From the cell containing the given text, extract its center point as (X, Y) coordinate. 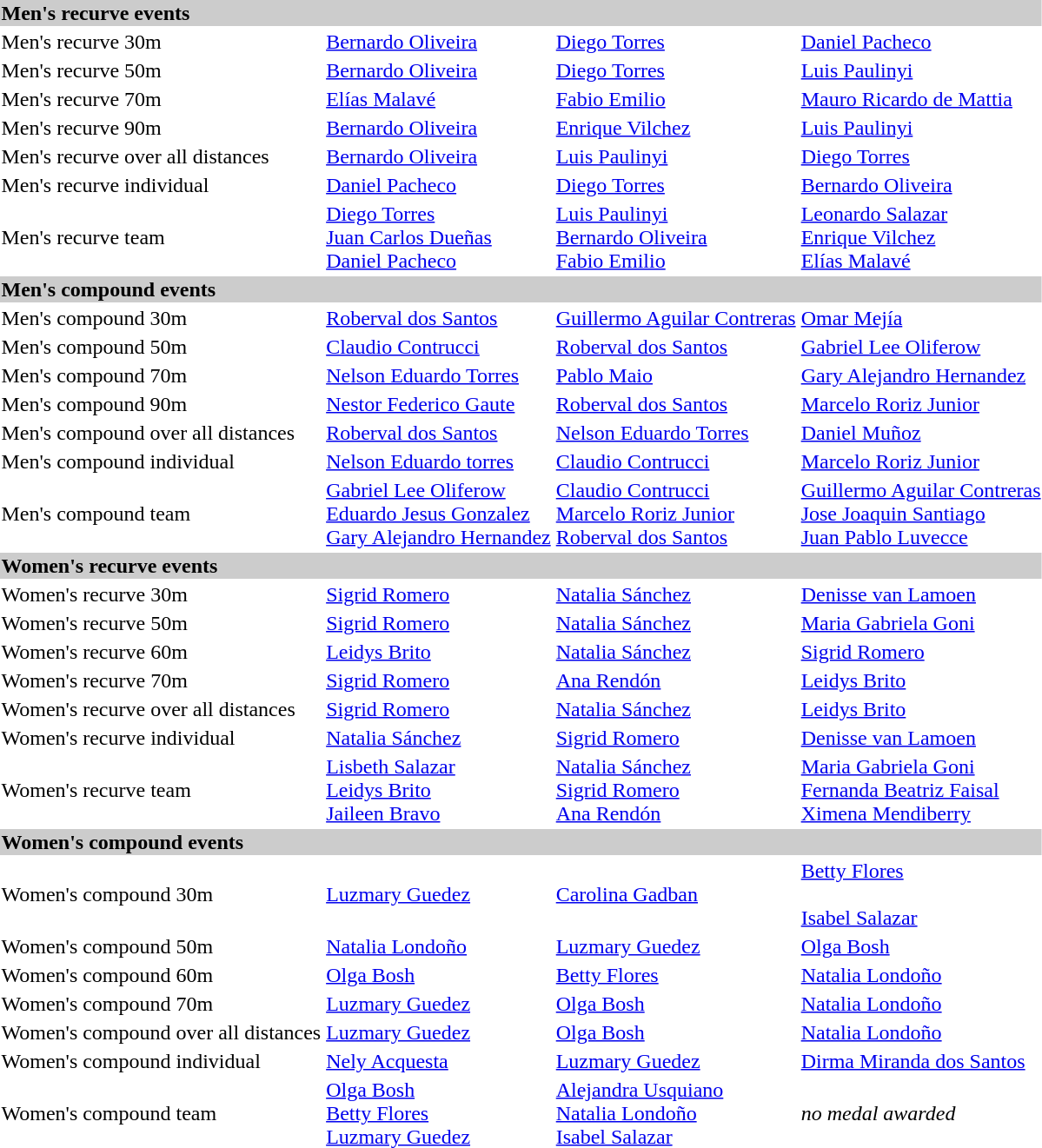
Men's compound individual (162, 461)
Elías Malavé (439, 99)
Men's compound 90m (162, 404)
Women's recurve 70m (162, 680)
Women's compound individual (162, 1061)
Women's recurve over all distances (162, 709)
Daniel Muñoz (921, 433)
Enrique Vilchez (676, 128)
Women's recurve 60m (162, 652)
Claudio ContrucciMarcelo Roriz JuniorRoberval dos Santos (676, 514)
Men's recurve over all distances (162, 156)
Lisbeth SalazarLeidys BritoJaileen Bravo (439, 790)
Luis PaulinyiBernardo OliveiraFabio Emilio (676, 237)
Men's recurve 70m (162, 99)
Diego TorresJuan Carlos DueñasDaniel Pacheco (439, 237)
Men's compound events (521, 289)
Women's recurve 30m (162, 594)
Nely Acquesta (439, 1061)
Men's compound 70m (162, 375)
Gabriel Lee OliferowEduardo Jesus GonzalezGary Alejandro Hernandez (439, 514)
Gary Alejandro Hernandez (921, 375)
Men's compound team (162, 514)
Nelson Eduardo torres (439, 461)
Natalia SánchezSigrid RomeroAna Rendón (676, 790)
Women's compound 30m (162, 894)
Carolina Gadban (676, 894)
Women's compound 70m (162, 1004)
Women's recurve events (521, 566)
Nestor Federico Gaute (439, 404)
Women's compound 60m (162, 975)
Men's recurve 30m (162, 42)
Pablo Maio (676, 375)
Betty FloresIsabel Salazar (921, 894)
Men's recurve individual (162, 185)
Betty Flores (676, 975)
Omar Mejía (921, 318)
Women's recurve team (162, 790)
Guillermo Aguilar Contreras (676, 318)
Men's recurve team (162, 237)
Men's recurve 90m (162, 128)
Women's compound over all distances (162, 1032)
Men's recurve 50m (162, 70)
Guillermo Aguilar ContrerasJose Joaquin SantiagoJuan Pablo Luvecce (921, 514)
Fabio Emilio (676, 99)
Maria Gabriela Goni (921, 623)
Men's compound 50m (162, 347)
Dirma Miranda dos Santos (921, 1061)
Men's compound 30m (162, 318)
Men's recurve events (521, 13)
Maria Gabriela GoniFernanda Beatriz FaisalXimena Mendiberry (921, 790)
Women's compound 50m (162, 946)
Men's compound over all distances (162, 433)
Leonardo SalazarEnrique VilchezElías Malavé (921, 237)
Women's compound events (521, 842)
Ana Rendón (676, 680)
Women's recurve individual (162, 738)
Gabriel Lee Oliferow (921, 347)
Mauro Ricardo de Mattia (921, 99)
Women's recurve 50m (162, 623)
